Locate the cell with the specified text and output its (X, Y) center coordinate. 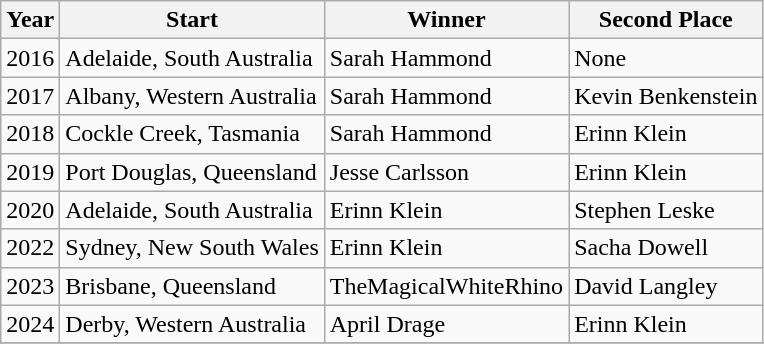
2017 (30, 96)
Second Place (666, 20)
Brisbane, Queensland (192, 286)
Year (30, 20)
Port Douglas, Queensland (192, 172)
David Langley (666, 286)
Derby, Western Australia (192, 324)
Winner (446, 20)
TheMagicalWhiteRhino (446, 286)
Sydney, New South Wales (192, 248)
2019 (30, 172)
2020 (30, 210)
Stephen Leske (666, 210)
Cockle Creek, Tasmania (192, 134)
Sacha Dowell (666, 248)
2022 (30, 248)
2018 (30, 134)
2023 (30, 286)
2024 (30, 324)
Jesse Carlsson (446, 172)
Start (192, 20)
Kevin Benkenstein (666, 96)
Albany, Western Australia (192, 96)
2016 (30, 58)
None (666, 58)
April Drage (446, 324)
